Return (X, Y) of the center of cell containing provided text 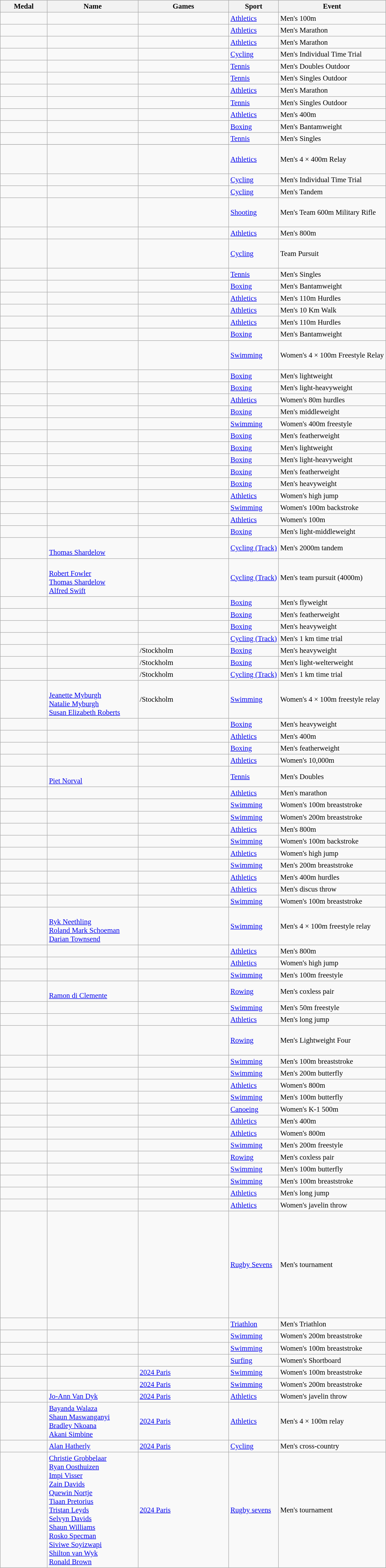
Women's 10,000m (332, 761)
Women's 4 × 100m freestyle relay (332, 699)
Men's 10 Km Walk (332, 310)
Thomas Shardelow (93, 548)
Women's Shortboard (332, 1360)
Jeanette MyburghNatalie MyburghSusan Elizabeth Roberts (93, 699)
Rugby sevens (254, 1510)
Men's cross-country (332, 1446)
Alan Hatherly (93, 1446)
Men's team pursuit (4000m) (332, 578)
Piet Norval (93, 776)
Event (332, 6)
Women's 80m hurdles (332, 400)
Men's Doubles Outdoor (332, 66)
Men's Tandem (332, 192)
Men's flyweight (332, 602)
Men's 400m hurdles (332, 877)
Men's Lightweight Four (332, 1040)
Games (183, 6)
Men's 2000m tandem (332, 548)
Jo-Ann Van Dyk (93, 1396)
Women's 400m freestyle (332, 424)
Men's 4 × 100m relay (332, 1421)
Women's K-1 500m (332, 1109)
Women's 4 × 100m Freestyle Relay (332, 355)
Triathlon (254, 1324)
Men's 50m freestyle (332, 1008)
Name (93, 6)
Sport (254, 6)
Men's discus throw (332, 889)
Ryk NeethlingRoland Mark SchoemanDarian Townsend (93, 926)
Shooting (254, 212)
Men's Triathlon (332, 1324)
Ramon di Clemente (93, 991)
Bayanda WalazaShaun MaswanganyiBradley NkoanaAkani Simbine (93, 1421)
Men's marathon (332, 793)
Surfing (254, 1360)
Rugby Sevens (254, 1265)
Medal (24, 6)
Men's 4 × 100m freestyle relay (332, 926)
Men's 200m freestyle (332, 1145)
Men's Team 600m Military Rifle (332, 212)
Men's 100m (332, 19)
Men's Doubles (332, 776)
Men's middleweight (332, 412)
Women's 100m (332, 520)
Men's 100m freestyle (332, 975)
Robert FowlerThomas ShardelowAlfred Swift (93, 578)
Men's light-welterweight (332, 662)
Team Pursuit (332, 254)
Canoeing (254, 1109)
Men's light-middleweight (332, 532)
Men's 200m breaststroke (332, 865)
Men's 4 × 400m Relay (332, 159)
Men's 200m butterfly (332, 1073)
